For the text-containing cell, return its midpoint in [X, Y] coordinate format. 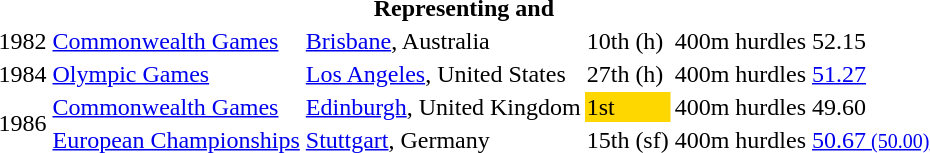
Edinburgh, United Kingdom [443, 107]
1st [628, 107]
Brisbane, Australia [443, 41]
Los Angeles, United States [443, 74]
27th (h) [628, 74]
Olympic Games [176, 74]
10th (h) [628, 41]
